From the cell containing the given text, extract its center point as [X, Y] coordinate. 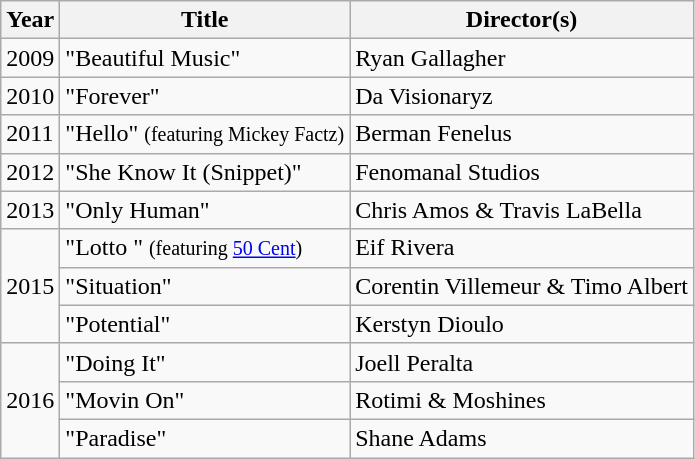
"Paradise" [205, 438]
"Situation" [205, 286]
Fenomanal Studios [522, 172]
"Movin On" [205, 400]
Chris Amos & Travis LaBella [522, 210]
"Beautiful Music" [205, 58]
"She Know It (Snippet)" [205, 172]
Shane Adams [522, 438]
Year [30, 20]
2011 [30, 134]
2016 [30, 400]
Ryan Gallagher [522, 58]
Corentin Villemeur & Timo Albert [522, 286]
2012 [30, 172]
2009 [30, 58]
2010 [30, 96]
Kerstyn Dioulo [522, 324]
Rotimi & Moshines [522, 400]
"Only Human" [205, 210]
Director(s) [522, 20]
Da Visionaryz [522, 96]
2015 [30, 286]
"Lotto " (featuring 50 Cent) [205, 248]
2013 [30, 210]
Eif Rivera [522, 248]
Title [205, 20]
"Forever" [205, 96]
Joell Peralta [522, 362]
"Potential" [205, 324]
Berman Fenelus [522, 134]
"Hello" (featuring Mickey Factz) [205, 134]
"Doing It" [205, 362]
